For the text-containing cell, return its midpoint in (x, y) coordinate format. 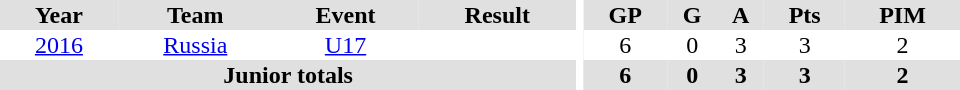
Team (196, 15)
Russia (196, 45)
2016 (59, 45)
A (740, 15)
Year (59, 15)
Event (346, 15)
GP (625, 15)
G (692, 15)
Junior totals (288, 75)
Pts (804, 15)
PIM (902, 15)
Result (497, 15)
U17 (346, 45)
